Capture the cell that displays the provided text and extract its (X, Y) central coordinate. 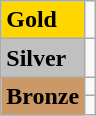
Bronze (43, 96)
Gold (43, 20)
Silver (43, 58)
